Detect which cell encompasses the target text, then output its [x, y] center coordinate. 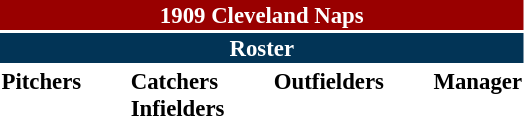
1909 Cleveland Naps [262, 15]
Roster [262, 48]
